Return the (X, Y) coordinate for the center point of the cell that contains the specified text.  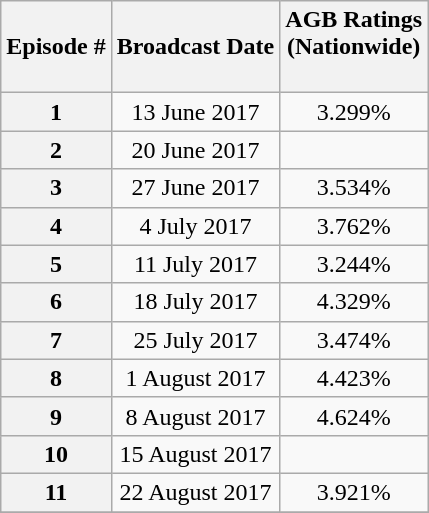
27 June 2017 (196, 188)
7 (56, 340)
1 (56, 112)
1 August 2017 (196, 378)
4 July 2017 (196, 226)
3.474% (354, 340)
25 July 2017 (196, 340)
11 (56, 492)
20 June 2017 (196, 150)
AGB Ratings(Nationwide) (354, 47)
8 August 2017 (196, 416)
Episode # (56, 47)
8 (56, 378)
2 (56, 150)
22 August 2017 (196, 492)
13 June 2017 (196, 112)
3.534% (354, 188)
11 July 2017 (196, 264)
3.762% (354, 226)
4.624% (354, 416)
4 (56, 226)
5 (56, 264)
9 (56, 416)
4.423% (354, 378)
4.329% (354, 302)
Broadcast Date (196, 47)
3.921% (354, 492)
3.244% (354, 264)
3.299% (354, 112)
18 July 2017 (196, 302)
3 (56, 188)
15 August 2017 (196, 454)
10 (56, 454)
6 (56, 302)
